Search for the cell housing the specified text and yield its [X, Y] center coordinate. 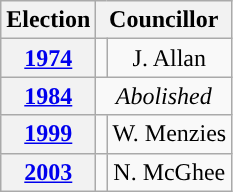
1984 [48, 96]
Abolished [164, 96]
N. McGhee [170, 172]
1999 [48, 134]
Councillor [164, 20]
2003 [48, 172]
Election [48, 20]
J. Allan [170, 58]
1974 [48, 58]
W. Menzies [170, 134]
